Output the [X, Y] coordinate of the center of the cell containing the given text.  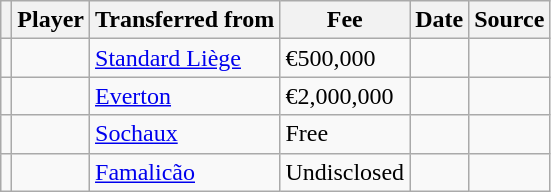
€500,000 [345, 58]
Famalicão [185, 172]
€2,000,000 [345, 96]
Everton [185, 96]
Date [440, 20]
Transferred from [185, 20]
Undisclosed [345, 172]
Free [345, 134]
Player [51, 20]
Fee [345, 20]
Sochaux [185, 134]
Standard Liège [185, 58]
Source [510, 20]
